Extract the (X, Y) coordinate from the center of the cell holding the provided text.  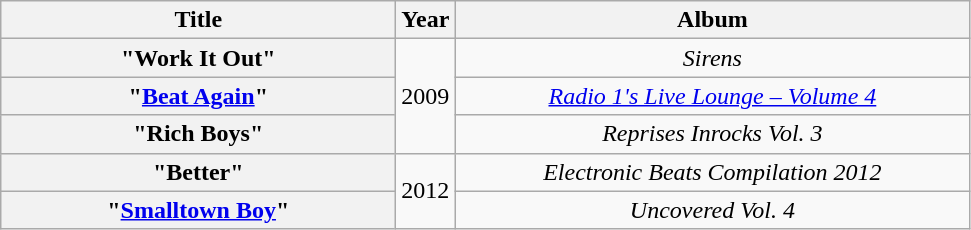
2012 (426, 191)
Reprises Inrocks Vol. 3 (712, 134)
"Rich Boys" (198, 134)
Sirens (712, 58)
"Work It Out" (198, 58)
"Smalltown Boy" (198, 210)
Album (712, 20)
2009 (426, 96)
"Better" (198, 172)
Title (198, 20)
Electronic Beats Compilation 2012 (712, 172)
Year (426, 20)
Uncovered Vol. 4 (712, 210)
"Beat Again" (198, 96)
Radio 1's Live Lounge – Volume 4 (712, 96)
